From the cell containing the given text, extract its center point as (X, Y) coordinate. 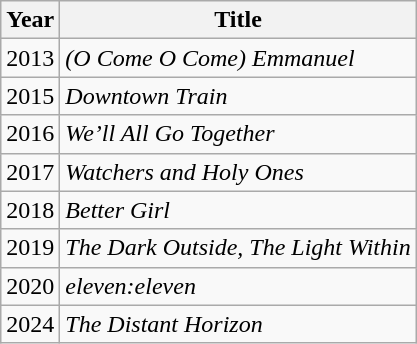
Better Girl (238, 210)
(O Come O Come) Emmanuel (238, 58)
2020 (30, 286)
Watchers and Holy Ones (238, 172)
2013 (30, 58)
Title (238, 20)
The Dark Outside, The Light Within (238, 248)
eleven:eleven (238, 286)
2015 (30, 96)
We’ll All Go Together (238, 134)
2019 (30, 248)
2016 (30, 134)
The Distant Horizon (238, 324)
2018 (30, 210)
2017 (30, 172)
Downtown Train (238, 96)
Year (30, 20)
2024 (30, 324)
